Provide the (X, Y) coordinate of the cell's center where the given text is located.  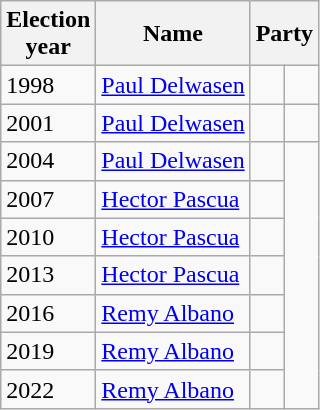
2007 (48, 199)
2010 (48, 237)
Party (284, 34)
2004 (48, 161)
2019 (48, 351)
1998 (48, 85)
2001 (48, 123)
2022 (48, 389)
Electionyear (48, 34)
2013 (48, 275)
Name (173, 34)
2016 (48, 313)
